Find where the given text appears and provide that cell's center as [X, Y] coordinate. 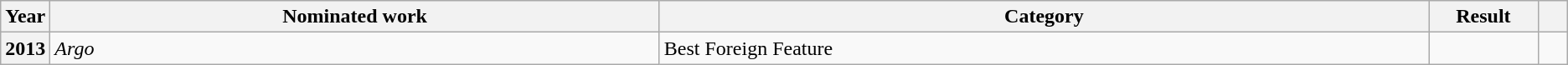
Best Foreign Feature [1044, 48]
Result [1484, 17]
Category [1044, 17]
Argo [355, 48]
Year [25, 17]
2013 [25, 48]
Nominated work [355, 17]
